Return [X, Y] of the center of cell containing provided text 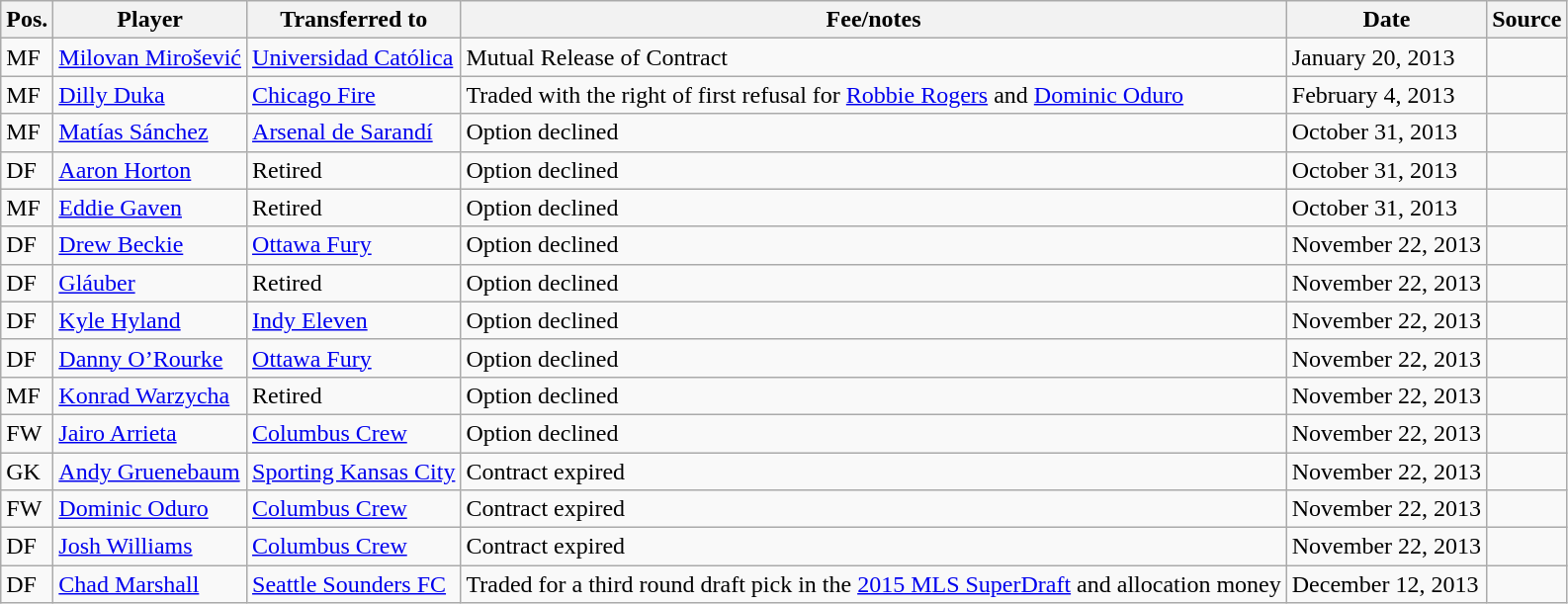
December 12, 2013 [1386, 584]
Traded for a third round draft pick in the 2015 MLS SuperDraft and allocation money [874, 584]
Matías Sánchez [150, 132]
Jairo Arrieta [150, 433]
Drew Beckie [150, 245]
GK [28, 472]
Kyle Hyland [150, 320]
Arsenal de Sarandí [354, 132]
Mutual Release of Contract [874, 57]
January 20, 2013 [1386, 57]
Josh Williams [150, 547]
Fee/notes [874, 20]
Eddie Gaven [150, 208]
Source [1526, 20]
Aaron Horton [150, 170]
Player [150, 20]
Pos. [28, 20]
Traded with the right of first refusal for Robbie Rogers and Dominic Oduro [874, 95]
Chicago Fire [354, 95]
Chad Marshall [150, 584]
Indy Eleven [354, 320]
Universidad Católica [354, 57]
Andy Gruenebaum [150, 472]
Date [1386, 20]
Milovan Mirošević [150, 57]
Dilly Duka [150, 95]
Sporting Kansas City [354, 472]
Danny O’Rourke [150, 358]
Transferred to [354, 20]
Seattle Sounders FC [354, 584]
February 4, 2013 [1386, 95]
Dominic Oduro [150, 509]
Konrad Warzycha [150, 395]
Gláuber [150, 283]
